Return (X, Y) of the center of cell containing provided text 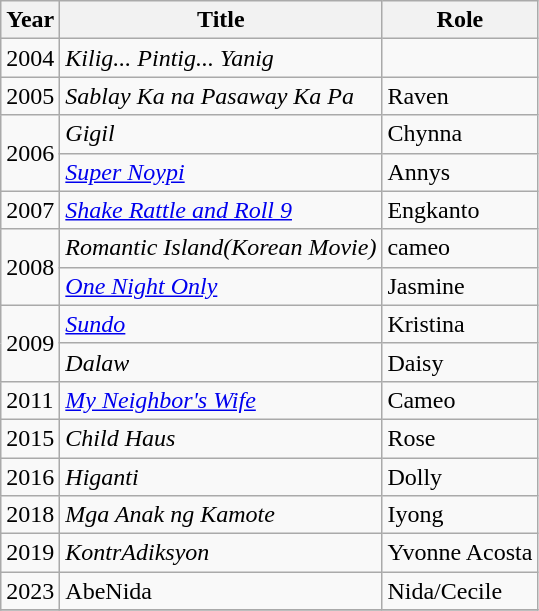
2018 (30, 515)
cameo (460, 248)
Kilig... Pintig... Yanig (221, 58)
Higanti (221, 477)
2015 (30, 438)
2008 (30, 267)
Sablay Ka na Pasaway Ka Pa (221, 96)
Mga Anak ng Kamote (221, 515)
KontrAdiksyon (221, 553)
2009 (30, 343)
Yvonne Acosta (460, 553)
Engkanto (460, 210)
2011 (30, 400)
2006 (30, 153)
2016 (30, 477)
Annys (460, 172)
2019 (30, 553)
Jasmine (460, 286)
2023 (30, 591)
Role (460, 20)
Super Noypi (221, 172)
Dolly (460, 477)
Title (221, 20)
Chynna (460, 134)
AbeNida (221, 591)
Cameo (460, 400)
Iyong (460, 515)
Daisy (460, 362)
Year (30, 20)
Child Haus (221, 438)
2004 (30, 58)
One Night Only (221, 286)
Dalaw (221, 362)
2005 (30, 96)
Shake Rattle and Roll 9 (221, 210)
Kristina (460, 324)
My Neighbor's Wife (221, 400)
Rose (460, 438)
Raven (460, 96)
Romantic Island(Korean Movie) (221, 248)
Gigil (221, 134)
Sundo (221, 324)
2007 (30, 210)
Nida/Cecile (460, 591)
